From the cell containing the given text, extract its center point as [X, Y] coordinate. 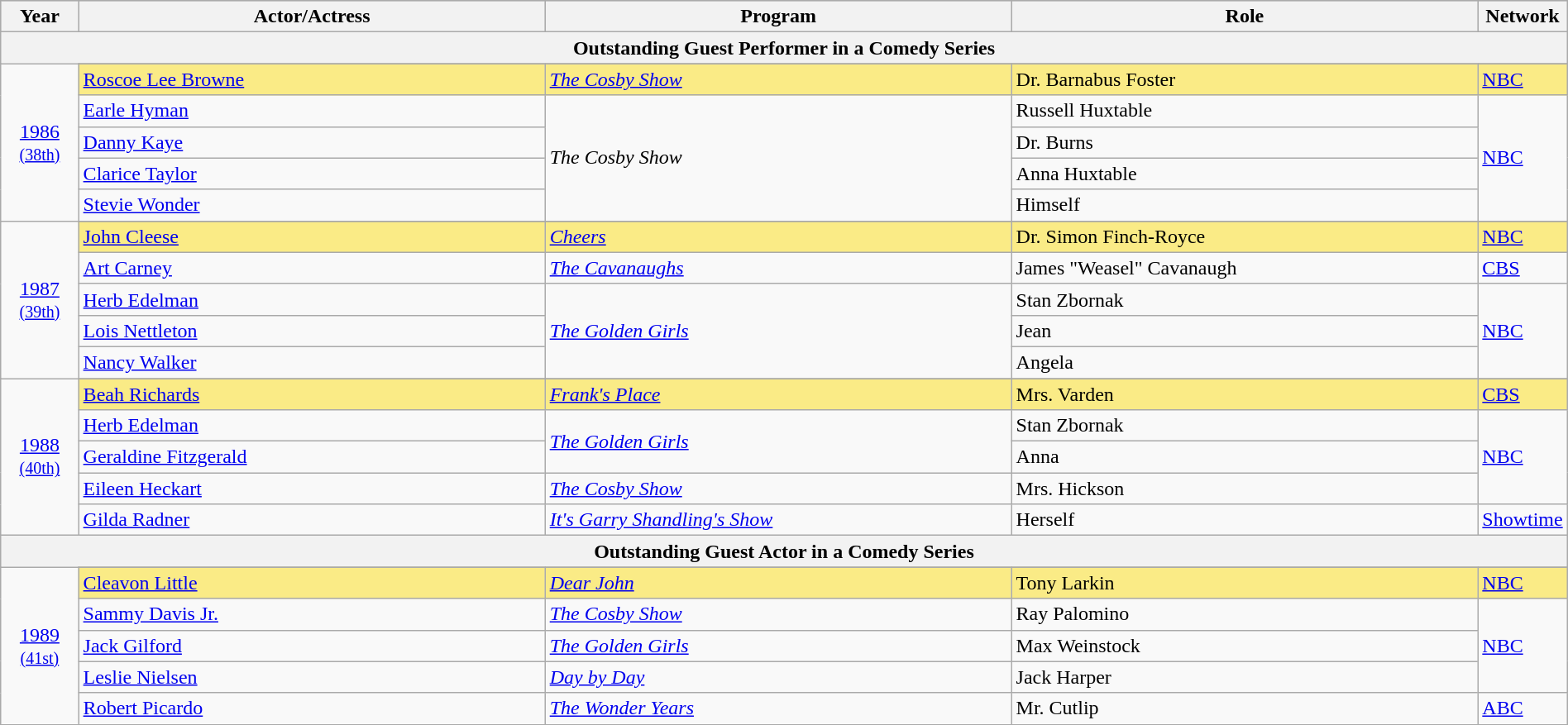
Nancy Walker [312, 362]
Showtime [1523, 520]
Anna [1245, 457]
1987(39th) [40, 299]
The Wonder Years [778, 708]
Ray Palomino [1245, 614]
1986(38th) [40, 142]
James "Weasel" Cavanaugh [1245, 268]
Role [1245, 17]
Geraldine Fitzgerald [312, 457]
Mrs. Hickson [1245, 489]
Stevie Wonder [312, 205]
1988(40th) [40, 457]
Jack Gilford [312, 646]
Leslie Nielsen [312, 677]
Outstanding Guest Actor in a Comedy Series [784, 551]
Himself [1245, 205]
Outstanding Guest Performer in a Comedy Series [784, 48]
Herself [1245, 520]
ABC [1523, 708]
Gilda Radner [312, 520]
Anna Huxtable [1245, 174]
Actor/Actress [312, 17]
Year [40, 17]
It's Garry Shandling's Show [778, 520]
1989(41st) [40, 646]
Dear John [778, 583]
Beah Richards [312, 394]
The Cavanaughs [778, 268]
Eileen Heckart [312, 489]
Frank's Place [778, 394]
Network [1523, 17]
Russell Huxtable [1245, 111]
Clarice Taylor [312, 174]
Mr. Cutlip [1245, 708]
Tony Larkin [1245, 583]
Dr. Simon Finch-Royce [1245, 236]
Dr. Burns [1245, 142]
Lois Nettleton [312, 331]
Max Weinstock [1245, 646]
Sammy Davis Jr. [312, 614]
Program [778, 17]
Jean [1245, 331]
Roscoe Lee Browne [312, 79]
Danny Kaye [312, 142]
Angela [1245, 362]
Robert Picardo [312, 708]
Cleavon Little [312, 583]
Cheers [778, 236]
Jack Harper [1245, 677]
Mrs. Varden [1245, 394]
Dr. Barnabus Foster [1245, 79]
John Cleese [312, 236]
Earle Hyman [312, 111]
Day by Day [778, 677]
Art Carney [312, 268]
